Capture the cell that displays the provided text and extract its [x, y] central coordinate. 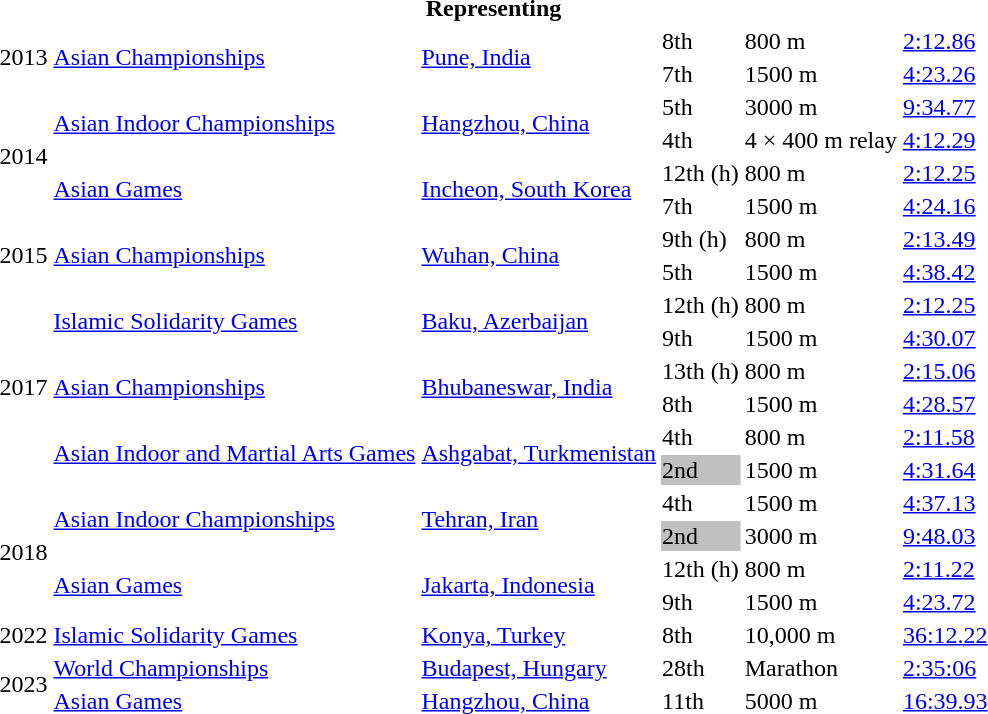
Baku, Azerbaijan [539, 322]
10,000 m [820, 635]
Asian Indoor and Martial Arts Games [234, 454]
Budapest, Hungary [539, 668]
Incheon, South Korea [539, 190]
Marathon [820, 668]
Konya, Turkey [539, 635]
Pune, India [539, 58]
Ashgabat, Turkmenistan [539, 454]
Jakarta, Indonesia [539, 586]
28th [701, 668]
Tehran, Iran [539, 520]
World Championships [234, 668]
Bhubaneswar, India [539, 388]
13th (h) [701, 371]
9th (h) [701, 239]
Wuhan, China [539, 256]
Hangzhou, China [539, 124]
4 × 400 m relay [820, 140]
